Determine the [x, y] coordinate at the center of the cell enclosing the given text.  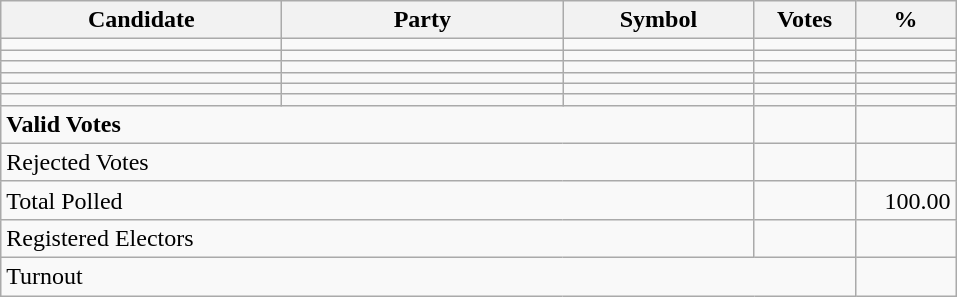
Total Polled [378, 200]
Votes [804, 20]
Party [422, 20]
Candidate [142, 20]
Symbol [658, 20]
Registered Electors [378, 238]
Valid Votes [378, 124]
100.00 [906, 200]
Turnout [428, 276]
% [906, 20]
Rejected Votes [378, 162]
